Extract the [x, y] coordinate from the center of the cell holding the provided text.  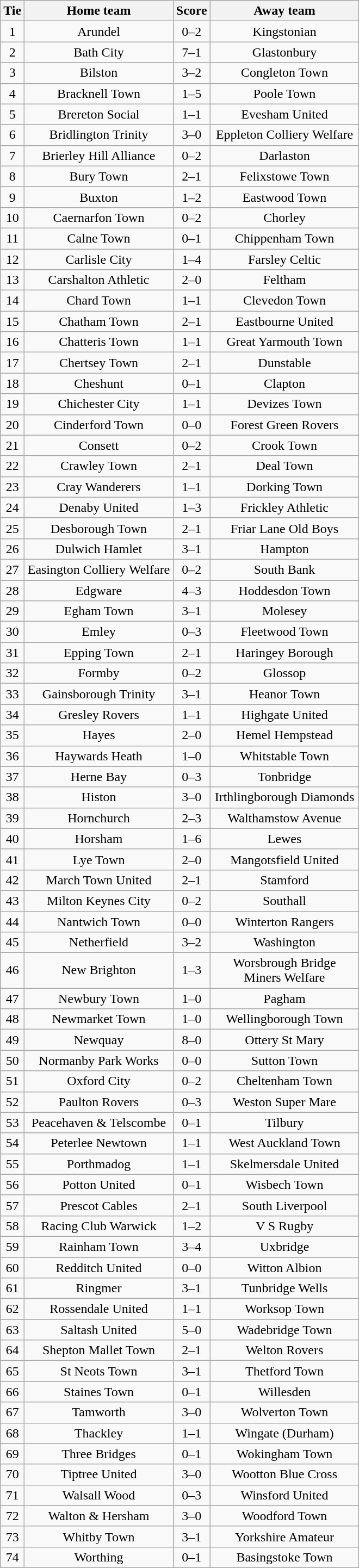
44 [13, 922]
Yorkshire Amateur [284, 1536]
5–0 [191, 1330]
22 [13, 466]
Wokingham Town [284, 1454]
Skelmersdale United [284, 1164]
2 [13, 52]
Newbury Town [99, 999]
15 [13, 321]
67 [13, 1412]
New Brighton [99, 970]
Irthlingborough Diamonds [284, 797]
1–4 [191, 259]
Haywards Heath [99, 756]
Stamford [284, 880]
Emley [99, 632]
Worksop Town [284, 1309]
Whitstable Town [284, 756]
Ringmer [99, 1288]
19 [13, 404]
Oxford City [99, 1081]
Forest Green Rovers [284, 425]
Formby [99, 673]
Brereton Social [99, 114]
Sutton Town [284, 1061]
Weston Super Mare [284, 1102]
Arundel [99, 32]
47 [13, 999]
Three Bridges [99, 1454]
Hemel Hempstead [284, 735]
Molesey [284, 611]
58 [13, 1226]
Hayes [99, 735]
Wootton Blue Cross [284, 1474]
16 [13, 342]
13 [13, 280]
45 [13, 943]
Congleton Town [284, 73]
Evesham United [284, 114]
24 [13, 507]
Chichester City [99, 404]
Netherfield [99, 943]
Southall [284, 901]
V S Rugby [284, 1226]
Thetford Town [284, 1371]
Tilbury [284, 1123]
Porthmadog [99, 1164]
South Liverpool [284, 1205]
52 [13, 1102]
Crawley Town [99, 466]
Lewes [284, 839]
Thackley [99, 1433]
5 [13, 114]
50 [13, 1061]
Clevedon Town [284, 301]
Saltash United [99, 1330]
51 [13, 1081]
Wolverton Town [284, 1412]
40 [13, 839]
Tamworth [99, 1412]
Frickley Athletic [284, 507]
31 [13, 653]
7–1 [191, 52]
Paulton Rovers [99, 1102]
25 [13, 528]
4 [13, 94]
9 [13, 197]
10 [13, 218]
Edgware [99, 590]
46 [13, 970]
Bilston [99, 73]
St Neots Town [99, 1371]
62 [13, 1309]
18 [13, 383]
Bridlington Trinity [99, 135]
61 [13, 1288]
Eppleton Colliery Welfare [284, 135]
Bracknell Town [99, 94]
57 [13, 1205]
Hornchurch [99, 818]
Walton & Hersham [99, 1516]
Normanby Park Works [99, 1061]
Felixstowe Town [284, 176]
Mangotsfield United [284, 859]
Deal Town [284, 466]
Milton Keynes City [99, 901]
Carshalton Athletic [99, 280]
Whitby Town [99, 1536]
3 [13, 73]
Horsham [99, 839]
12 [13, 259]
Shepton Mallet Town [99, 1350]
Dulwich Hamlet [99, 549]
26 [13, 549]
Newquay [99, 1040]
73 [13, 1536]
Washington [284, 943]
Crook Town [284, 445]
2–3 [191, 818]
Darlaston [284, 156]
55 [13, 1164]
39 [13, 818]
Peterlee Newtown [99, 1143]
Bury Town [99, 176]
Peacehaven & Telscombe [99, 1123]
65 [13, 1371]
Cinderford Town [99, 425]
Tie [13, 11]
Tunbridge Wells [284, 1288]
Pagham [284, 999]
59 [13, 1247]
71 [13, 1495]
Dunstable [284, 363]
Chorley [284, 218]
35 [13, 735]
Great Yarmouth Town [284, 342]
4–3 [191, 590]
Cheshunt [99, 383]
Score [191, 11]
Devizes Town [284, 404]
29 [13, 611]
11 [13, 238]
Histon [99, 797]
Uxbridge [284, 1247]
Nantwich Town [99, 922]
Wisbech Town [284, 1185]
Witton Albion [284, 1268]
Brierley Hill Alliance [99, 156]
Chertsey Town [99, 363]
Walsall Wood [99, 1495]
72 [13, 1516]
Carlisle City [99, 259]
Worsbrough Bridge Miners Welfare [284, 970]
Hoddesdon Town [284, 590]
Consett [99, 445]
60 [13, 1268]
Willesden [284, 1392]
43 [13, 901]
Away team [284, 11]
Bath City [99, 52]
Glossop [284, 673]
1–6 [191, 839]
48 [13, 1019]
49 [13, 1040]
53 [13, 1123]
1 [13, 32]
34 [13, 715]
Herne Bay [99, 777]
Haringey Borough [284, 653]
Denaby United [99, 507]
14 [13, 301]
56 [13, 1185]
Dorking Town [284, 487]
8 [13, 176]
69 [13, 1454]
3–4 [191, 1247]
32 [13, 673]
Feltham [284, 280]
Worthing [99, 1557]
Wingate (Durham) [284, 1433]
South Bank [284, 569]
37 [13, 777]
Calne Town [99, 238]
West Auckland Town [284, 1143]
Walthamstow Avenue [284, 818]
Tiptree United [99, 1474]
6 [13, 135]
Eastbourne United [284, 321]
8–0 [191, 1040]
Epping Town [99, 653]
Prescot Cables [99, 1205]
Woodford Town [284, 1516]
Tonbridge [284, 777]
38 [13, 797]
Hampton [284, 549]
Cheltenham Town [284, 1081]
Ottery St Mary [284, 1040]
27 [13, 569]
Lye Town [99, 859]
20 [13, 425]
Welton Rovers [284, 1350]
Farsley Celtic [284, 259]
Redditch United [99, 1268]
Newmarket Town [99, 1019]
21 [13, 445]
Potton United [99, 1185]
Cray Wanderers [99, 487]
33 [13, 694]
30 [13, 632]
Fleetwood Town [284, 632]
Chatham Town [99, 321]
Basingstoke Town [284, 1557]
Winterton Rangers [284, 922]
Buxton [99, 197]
66 [13, 1392]
54 [13, 1143]
Winsford United [284, 1495]
Gresley Rovers [99, 715]
March Town United [99, 880]
Egham Town [99, 611]
Racing Club Warwick [99, 1226]
Rainham Town [99, 1247]
42 [13, 880]
41 [13, 859]
Desborough Town [99, 528]
28 [13, 590]
Highgate United [284, 715]
1–5 [191, 94]
36 [13, 756]
Glastonbury [284, 52]
Wadebridge Town [284, 1330]
Poole Town [284, 94]
7 [13, 156]
74 [13, 1557]
Kingstonian [284, 32]
68 [13, 1433]
23 [13, 487]
Chatteris Town [99, 342]
Easington Colliery Welfare [99, 569]
Heanor Town [284, 694]
Home team [99, 11]
Gainsborough Trinity [99, 694]
Staines Town [99, 1392]
64 [13, 1350]
Chard Town [99, 301]
63 [13, 1330]
Chippenham Town [284, 238]
Caernarfon Town [99, 218]
Wellingborough Town [284, 1019]
17 [13, 363]
Eastwood Town [284, 197]
Friar Lane Old Boys [284, 528]
Clapton [284, 383]
Rossendale United [99, 1309]
70 [13, 1474]
